From the cell containing the given text, extract its center point as (x, y) coordinate. 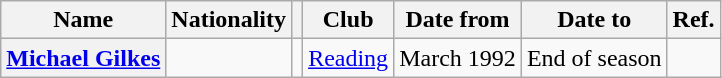
Michael Gilkes (84, 58)
Ref. (694, 20)
Date from (458, 20)
Date to (594, 20)
Name (84, 20)
Club (348, 20)
March 1992 (458, 58)
End of season (594, 58)
Reading (348, 58)
Nationality (229, 20)
